Capture the cell that displays the provided text and extract its (x, y) central coordinate. 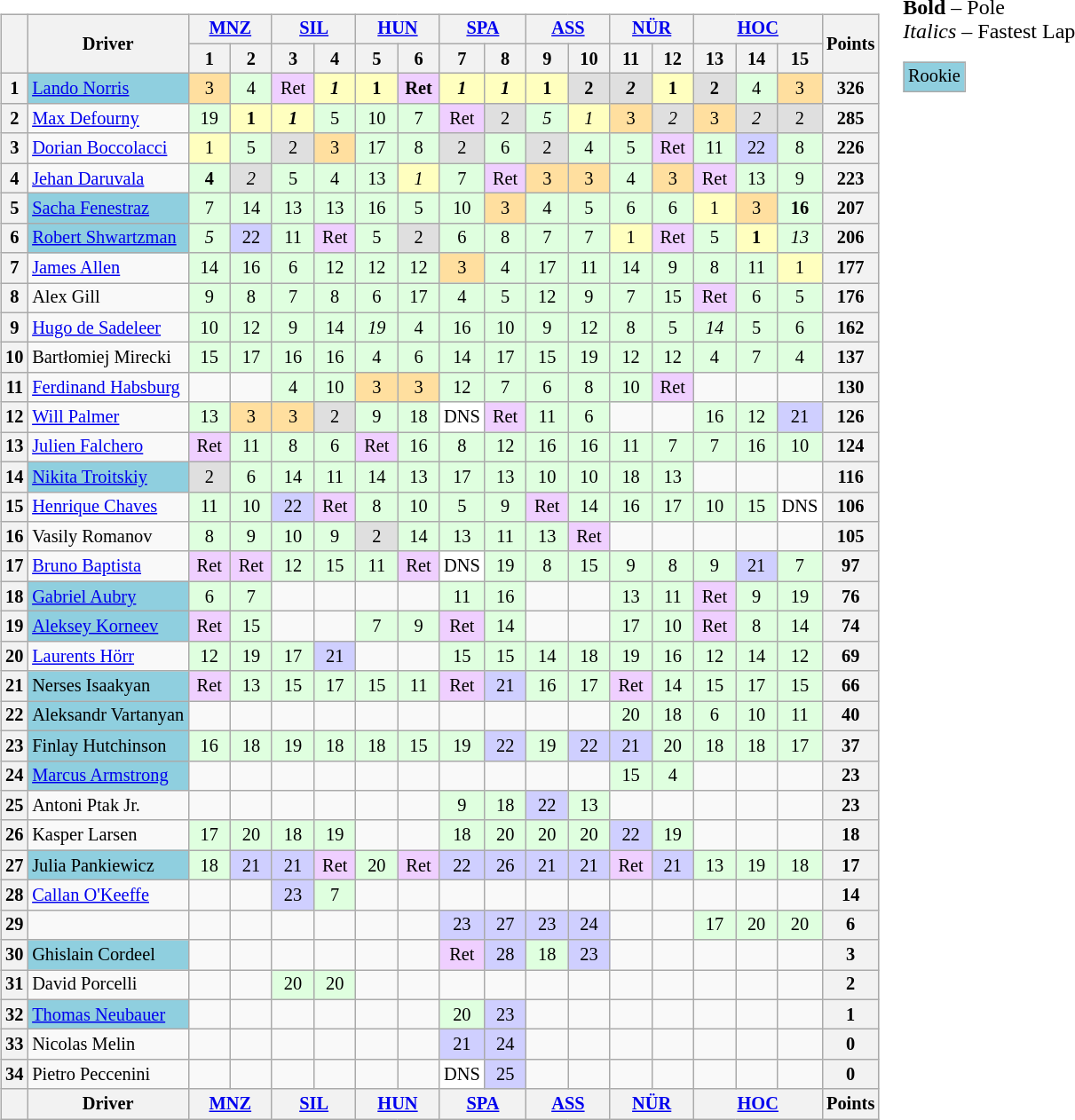
31 (14, 985)
Gabriel Aubry (108, 596)
Julia Pankiewicz (108, 865)
Finlay Hutchinson (108, 745)
Bartłomiej Mirecki (108, 358)
74 (850, 627)
Bruno Baptista (108, 566)
226 (850, 148)
Callan O'Keeffe (108, 895)
34 (14, 1075)
Nerses Isaakyan (108, 686)
33 (14, 1045)
124 (850, 447)
Laurents Hörr (108, 656)
106 (850, 507)
29 (14, 925)
207 (850, 209)
97 (850, 566)
69 (850, 656)
Dorian Boccolacci (108, 148)
285 (850, 119)
Pietro Peccenini (108, 1075)
Thomas Neubauer (108, 1014)
Hugo de Sadeleer (108, 327)
176 (850, 298)
32 (14, 1014)
Vasily Romanov (108, 537)
130 (850, 388)
Robert Shwartzman (108, 238)
76 (850, 596)
Max Defourny (108, 119)
116 (850, 477)
Marcus Armstrong (108, 776)
Kasper Larsen (108, 835)
37 (850, 745)
Ghislain Cordeel (108, 955)
40 (850, 716)
Will Palmer (108, 417)
Nicolas Melin (108, 1045)
Rookie (934, 77)
David Porcelli (108, 985)
326 (850, 89)
Sacha Fenestraz (108, 209)
Antoni Ptak Jr. (108, 806)
206 (850, 238)
Nikita Troitskiy (108, 477)
137 (850, 358)
Julien Falchero (108, 447)
177 (850, 268)
Lando Norris (108, 89)
Aleksey Korneev (108, 627)
Jehan Daruvala (108, 178)
223 (850, 178)
Alex Gill (108, 298)
126 (850, 417)
105 (850, 537)
Ferdinand Habsburg (108, 388)
30 (14, 955)
James Allen (108, 268)
162 (850, 327)
Aleksandr Vartanyan (108, 716)
Henrique Chaves (108, 507)
66 (850, 686)
